Pinpoint the cell where the given text exists, returning its (x, y) midpoint coordinate. 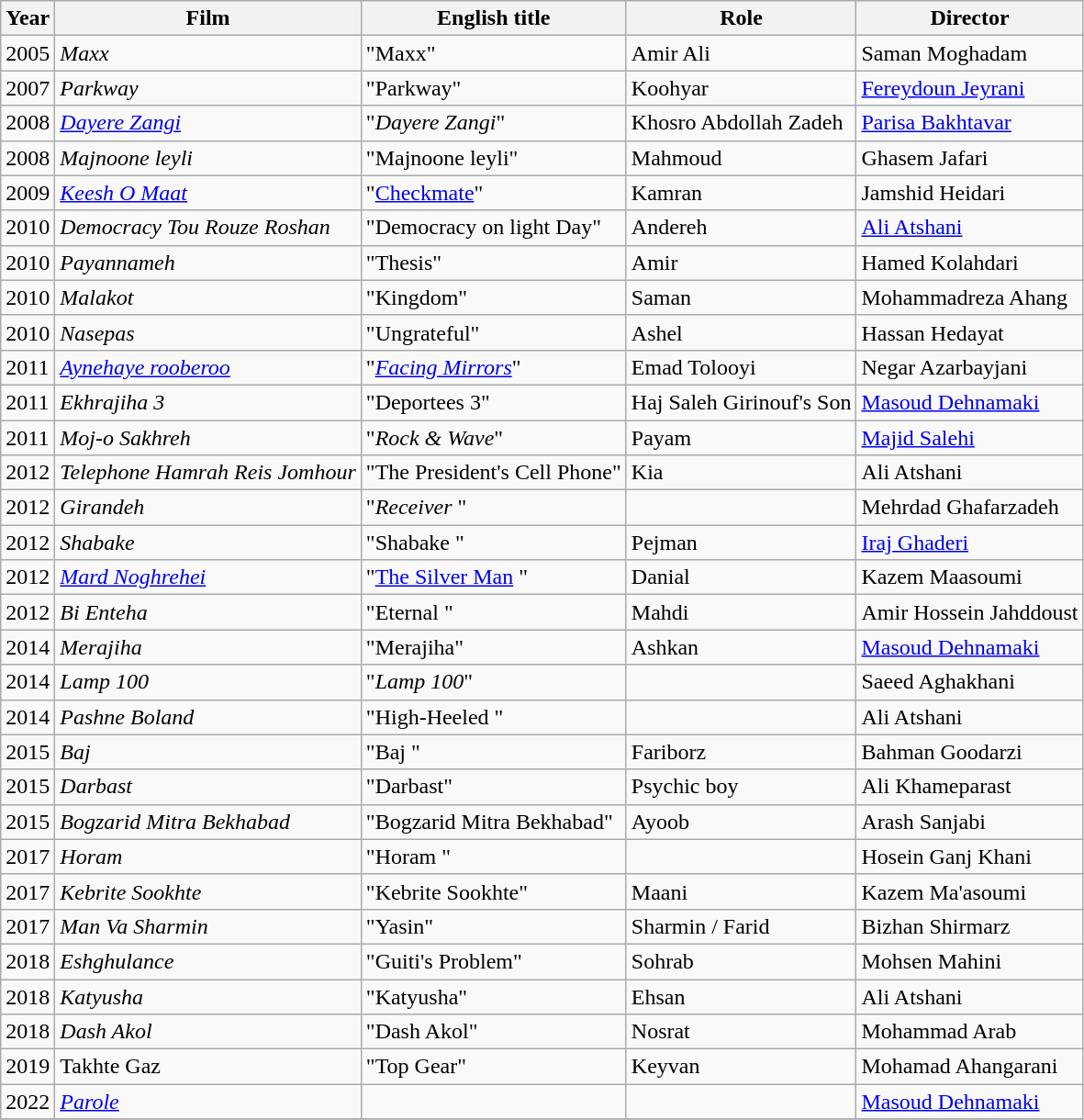
Director (969, 18)
Maani (742, 891)
"Dash Akol" (494, 1032)
"Maxx" (494, 53)
Kia (742, 473)
Takhte Gaz (207, 1067)
Ekhrajiha 3 (207, 402)
"Shabake " (494, 543)
Film (207, 18)
Year (28, 18)
"Rock & Wave" (494, 438)
Lamp 100 (207, 682)
Koohyar (742, 88)
Khosro Abdollah Zadeh (742, 123)
Dayere Zangi (207, 123)
Darbast (207, 787)
Psychic boy (742, 787)
Maxx (207, 53)
"Horam " (494, 857)
Telephone Hamrah Reis Jomhour (207, 473)
English title (494, 18)
Mehrdad Ghafarzadeh (969, 508)
Nosrat (742, 1032)
"Thesis" (494, 263)
Ehsan (742, 996)
"Bogzarid Mitra Bekhabad" (494, 822)
2019 (28, 1067)
"Kebrite Sookhte" (494, 891)
"Yasin" (494, 926)
Nasepas (207, 332)
Mahmoud (742, 158)
Pejman (742, 543)
Sharmin / Farid (742, 926)
Aynehaye rooberoo (207, 367)
Fariborz (742, 752)
Ghasem Jafari (969, 158)
Andereh (742, 228)
"Kingdom" (494, 297)
Mohamad Ahangarani (969, 1067)
Danial (742, 577)
Majnoone leyli (207, 158)
Role (742, 18)
"Top Gear" (494, 1067)
Parkway (207, 88)
"Eternal " (494, 612)
Katyusha (207, 996)
Democracy Tou Rouze Roshan (207, 228)
Amir (742, 263)
"Facing Mirrors" (494, 367)
Ayoob (742, 822)
Saman Moghadam (969, 53)
Mard Noghrehei (207, 577)
Iraj Ghaderi (969, 543)
Mohsen Mahini (969, 961)
Hosein Ganj Khani (969, 857)
Ashkan (742, 647)
"Katyusha" (494, 996)
"Receiver " (494, 508)
Hassan Hedayat (969, 332)
Shabake (207, 543)
"Checkmate" (494, 193)
Mohammad Arab (969, 1032)
"Baj " (494, 752)
Man Va Sharmin (207, 926)
Malakot (207, 297)
Moj-o Sakhreh (207, 438)
Hamed Kolahdari (969, 263)
Ashel (742, 332)
2007 (28, 88)
2009 (28, 193)
Kamran (742, 193)
Arash Sanjabi (969, 822)
"The Silver Man " (494, 577)
"The President's Cell Phone" (494, 473)
Kazem Ma'asoumi (969, 891)
Merajiha (207, 647)
Keyvan (742, 1067)
"High-Heeled " (494, 717)
"Majnoone leyli" (494, 158)
Saman (742, 297)
"Merajiha" (494, 647)
Kazem Maasoumi (969, 577)
Baj (207, 752)
Saeed Aghakhani (969, 682)
Eshghulance (207, 961)
2005 (28, 53)
2022 (28, 1102)
"Deportees 3" (494, 402)
Parisa Bakhtavar (969, 123)
Bi Enteha (207, 612)
Amir Hossein Jahddoust (969, 612)
Bahman Goodarzi (969, 752)
Ali Khameparast (969, 787)
Amir Ali (742, 53)
Girandeh (207, 508)
Parole (207, 1102)
"Parkway" (494, 88)
Emad Tolooyi (742, 367)
Mohammadreza Ahang (969, 297)
Horam (207, 857)
"Darbast" (494, 787)
"Lamp 100" (494, 682)
Haj Saleh Girinouf's Son (742, 402)
Negar Azarbayjani (969, 367)
Pashne Boland (207, 717)
Mahdi (742, 612)
Dash Akol (207, 1032)
Majid Salehi (969, 438)
Fereydoun Jeyrani (969, 88)
Kebrite Sookhte (207, 891)
Jamshid Heidari (969, 193)
"Ungrateful" (494, 332)
Bizhan Shirmarz (969, 926)
Bogzarid Mitra Bekhabad (207, 822)
Payannameh (207, 263)
"Dayere Zangi" (494, 123)
Sohrab (742, 961)
Keesh O Maat (207, 193)
"Democracy on light Day" (494, 228)
Payam (742, 438)
"Guiti's Problem" (494, 961)
